Detect which cell encompasses the target text, then output its (x, y) center coordinate. 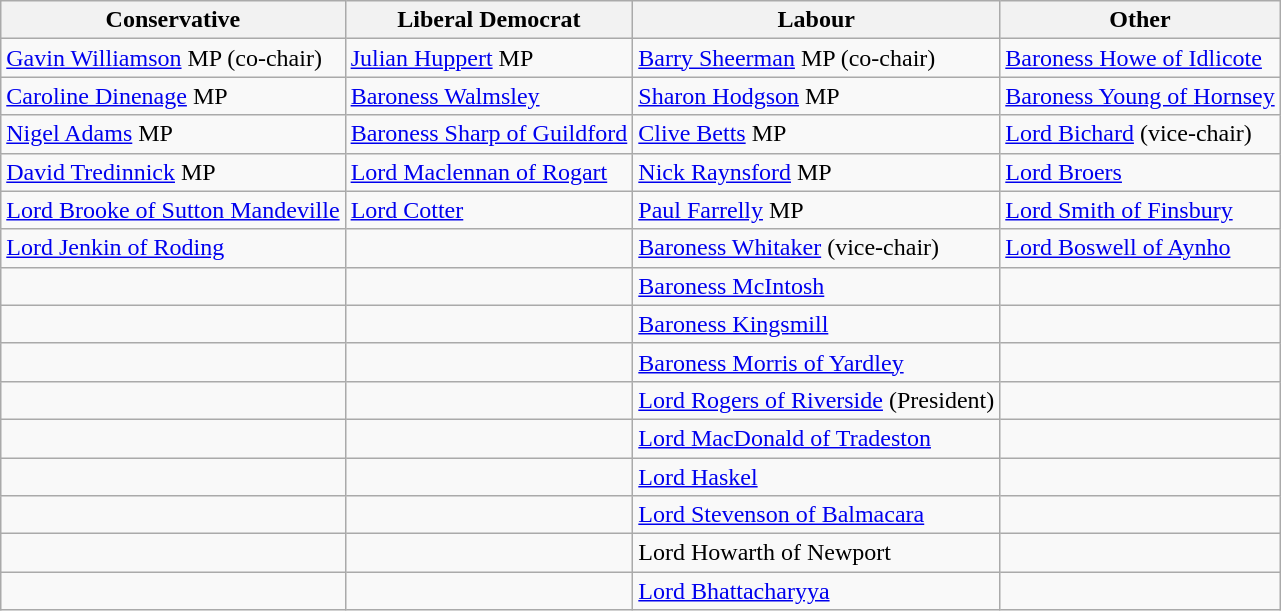
Gavin Williamson MP (co-chair) (173, 58)
Other (1140, 20)
Sharon Hodgson MP (816, 96)
Conservative (173, 20)
Baroness Howe of Idlicote (1140, 58)
Lord Broers (1140, 172)
Baroness Young of Hornsey (1140, 96)
Nigel Adams MP (173, 134)
Lord Howarth of Newport (816, 553)
Lord Jenkin of Roding (173, 248)
Liberal Democrat (489, 20)
Lord Brooke of Sutton Mandeville (173, 210)
David Tredinnick MP (173, 172)
Baroness McIntosh (816, 286)
Baroness Walmsley (489, 96)
Lord Stevenson of Balmacara (816, 515)
Lord Haskel (816, 477)
Baroness Kingsmill (816, 324)
Caroline Dinenage MP (173, 96)
Lord Bhattacharyya (816, 591)
Lord Cotter (489, 210)
Nick Raynsford MP (816, 172)
Lord Maclennan of Rogart (489, 172)
Paul Farrelly MP (816, 210)
Barry Sheerman MP (co-chair) (816, 58)
Julian Huppert MP (489, 58)
Lord Boswell of Aynho (1140, 248)
Lord MacDonald of Tradeston (816, 438)
Baroness Morris of Yardley (816, 362)
Lord Bichard (vice-chair) (1140, 134)
Lord Smith of Finsbury (1140, 210)
Lord Rogers of Riverside (President) (816, 400)
Baroness Whitaker (vice-chair) (816, 248)
Clive Betts MP (816, 134)
Baroness Sharp of Guildford (489, 134)
Labour (816, 20)
